Provide the (X, Y) coordinate of the cell's center where the given text is located.  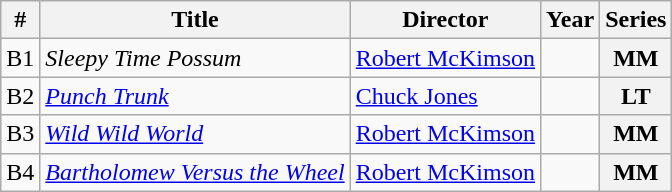
Year (570, 20)
B1 (20, 58)
B2 (20, 96)
Bartholomew Versus the Wheel (195, 172)
Punch Trunk (195, 96)
# (20, 20)
B3 (20, 134)
LT (636, 96)
Title (195, 20)
Wild Wild World (195, 134)
Series (636, 20)
Sleepy Time Possum (195, 58)
Chuck Jones (445, 96)
Director (445, 20)
B4 (20, 172)
